Scan for the cell matching the given text and deliver its [x, y] coordinate at center. 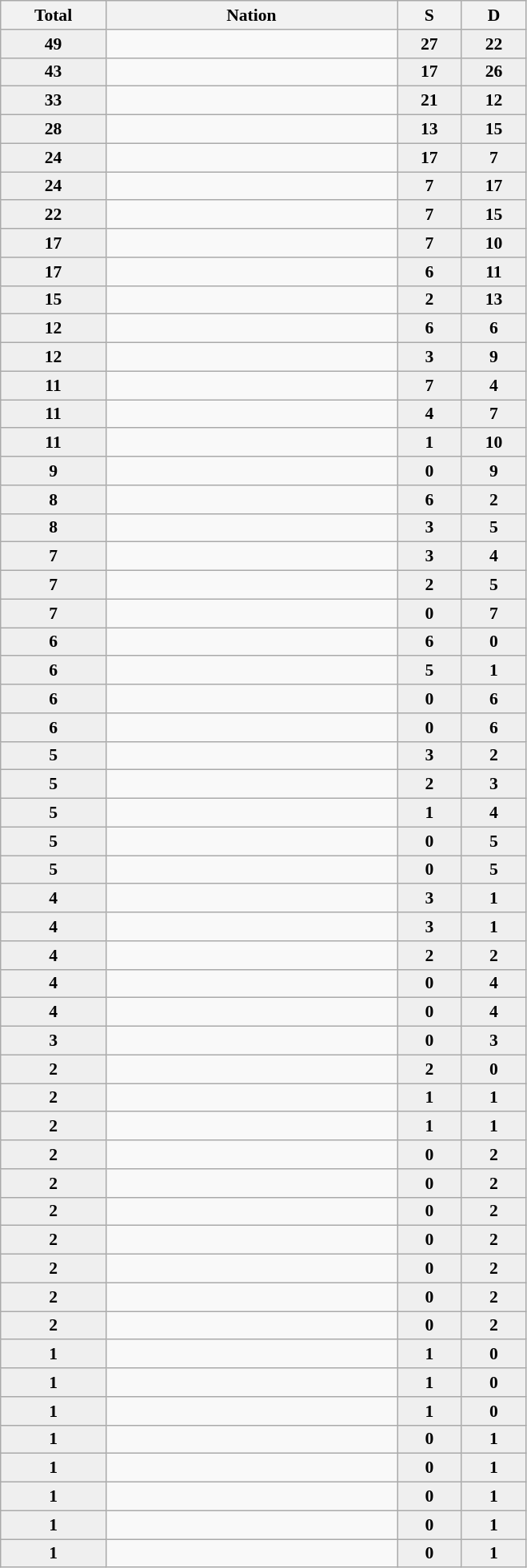
S [429, 15]
21 [429, 101]
Total [54, 15]
49 [54, 44]
28 [54, 130]
27 [429, 44]
26 [494, 72]
33 [54, 101]
D [494, 15]
Nation [251, 15]
43 [54, 72]
